Detect which cell encompasses the target text, then output its (x, y) center coordinate. 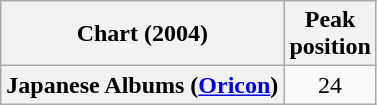
Japanese Albums (Oricon) (142, 85)
24 (330, 85)
Chart (2004) (142, 34)
Peak position (330, 34)
